Capture the cell that displays the provided text and extract its [X, Y] central coordinate. 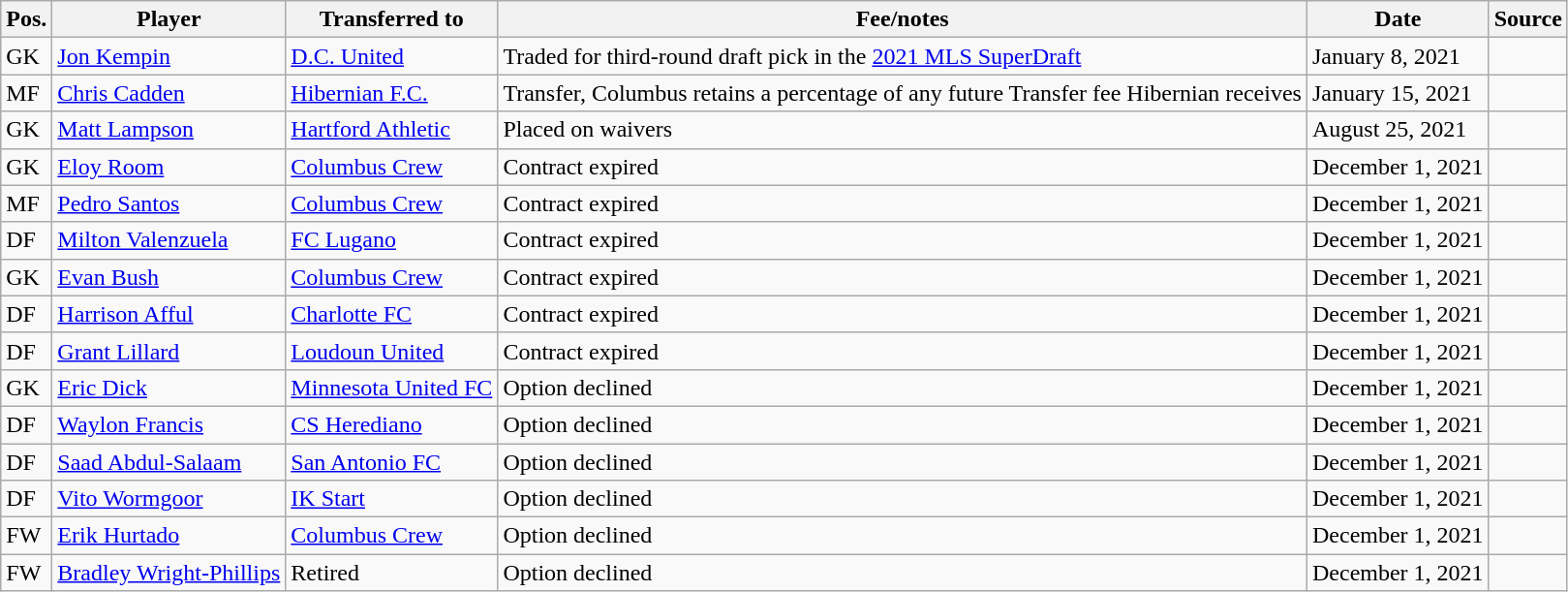
Vito Wormgoor [169, 499]
Hartford Athletic [391, 130]
Eric Dick [169, 388]
January 8, 2021 [1398, 56]
FC Lugano [391, 240]
Charlotte FC [391, 314]
Date [1398, 19]
Source [1528, 19]
Jon Kempin [169, 56]
San Antonio FC [391, 462]
Hibernian F.C. [391, 93]
CS Herediano [391, 424]
Erik Hurtado [169, 536]
Pos. [27, 19]
IK Start [391, 499]
Pedro Santos [169, 203]
Grant Lillard [169, 351]
Harrison Afful [169, 314]
August 25, 2021 [1398, 130]
Fee/notes [903, 19]
Bradley Wright-Phillips [169, 573]
Chris Cadden [169, 93]
Matt Lampson [169, 130]
Eloy Room [169, 167]
January 15, 2021 [1398, 93]
Evan Bush [169, 277]
Saad Abdul-Salaam [169, 462]
D.C. United [391, 56]
Transferred to [391, 19]
Player [169, 19]
Minnesota United FC [391, 388]
Loudoun United [391, 351]
Milton Valenzuela [169, 240]
Transfer, Columbus retains a percentage of any future Transfer fee Hibernian receives [903, 93]
Waylon Francis [169, 424]
Retired [391, 573]
Traded for third-round draft pick in the 2021 MLS SuperDraft [903, 56]
Placed on waivers [903, 130]
